Return (x, y) of the center of cell containing provided text 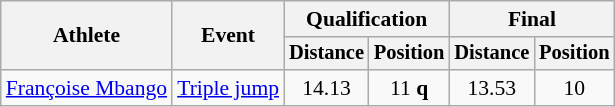
Qualification (366, 19)
13.53 (492, 88)
Event (228, 36)
Françoise Mbango (86, 88)
Final (532, 19)
11 q (409, 88)
Triple jump (228, 88)
10 (574, 88)
14.13 (326, 88)
Athlete (86, 36)
